Provide the [X, Y] coordinate of the cell's center where the given text is located.  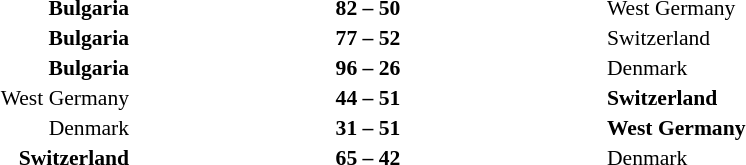
96 – 26 [368, 68]
44 – 51 [368, 98]
31 – 51 [368, 128]
77 – 52 [368, 38]
